Extract the (x, y) coordinate from the center of the cell holding the provided text.  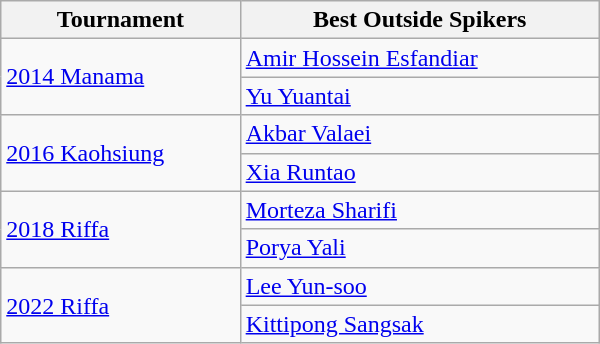
Morteza Sharifi (420, 210)
Tournament (120, 20)
2018 Riffa (120, 229)
Porya Yali (420, 248)
Akbar Valaei (420, 134)
Yu Yuantai (420, 96)
Amir Hossein Esfandiar (420, 58)
Lee Yun-soo (420, 286)
Xia Runtao (420, 172)
Best Outside Spikers (420, 20)
2014 Manama (120, 77)
2016 Kaohsiung (120, 153)
2022 Riffa (120, 305)
Kittipong Sangsak (420, 324)
